Locate the cell with the specified text and output its [X, Y] center coordinate. 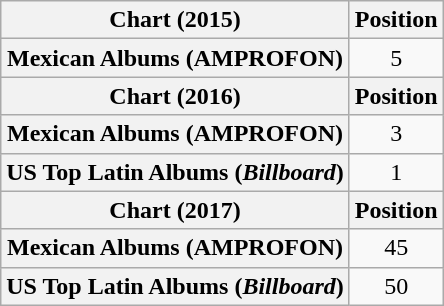
3 [396, 134]
Chart (2017) [176, 210]
Chart (2015) [176, 20]
45 [396, 248]
Chart (2016) [176, 96]
5 [396, 58]
1 [396, 172]
50 [396, 286]
